Return the (X, Y) coordinate for the center point of the cell that contains the specified text.  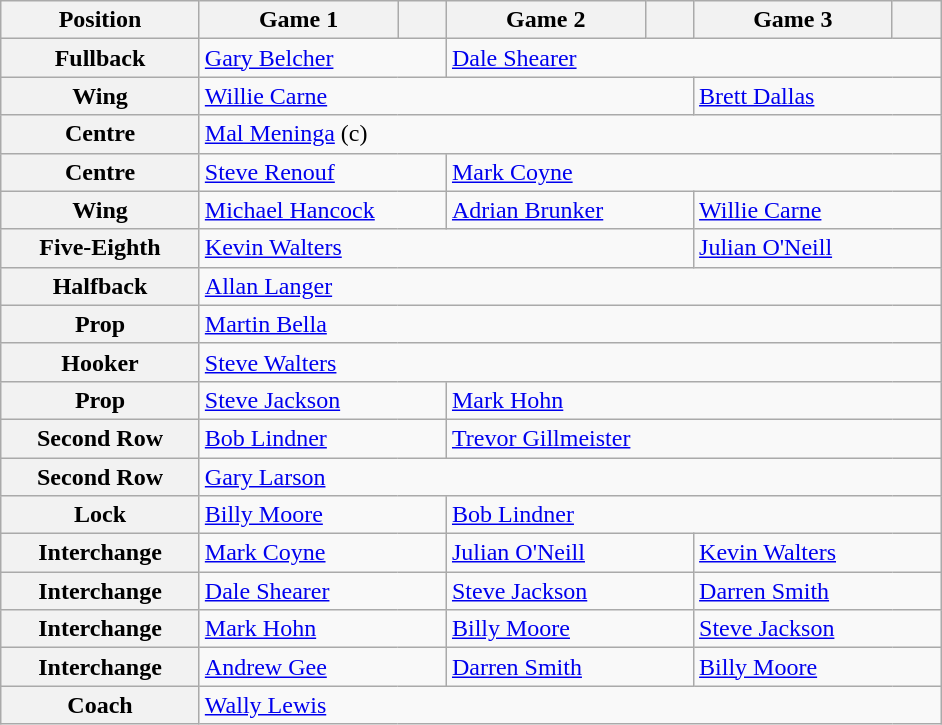
Five-Eighth (100, 248)
Gary Belcher (322, 58)
Brett Dallas (818, 96)
Halfback (100, 286)
Adrian Brunker (570, 210)
Fullback (100, 58)
Position (100, 20)
Coach (100, 705)
Trevor Gillmeister (693, 438)
Game 1 (298, 20)
Allan Langer (570, 286)
Mal Meninga (c) (570, 134)
Martin Bella (570, 324)
Andrew Gee (322, 667)
Gary Larson (570, 477)
Game 2 (546, 20)
Steve Walters (570, 362)
Lock (100, 515)
Michael Hancock (322, 210)
Wally Lewis (570, 705)
Steve Renouf (322, 172)
Game 3 (794, 20)
Hooker (100, 362)
